From the cell containing the given text, extract its center point as (x, y) coordinate. 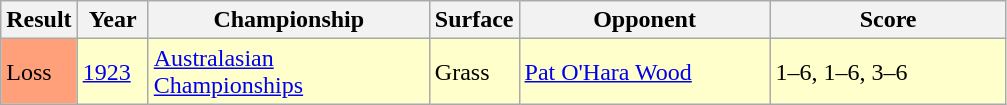
1923 (112, 72)
1–6, 1–6, 3–6 (888, 72)
Year (112, 20)
Australasian Championships (288, 72)
Result (39, 20)
Opponent (644, 20)
Loss (39, 72)
Surface (474, 20)
Championship (288, 20)
Pat O'Hara Wood (644, 72)
Score (888, 20)
Grass (474, 72)
